For the text-containing cell, return its midpoint in (x, y) coordinate format. 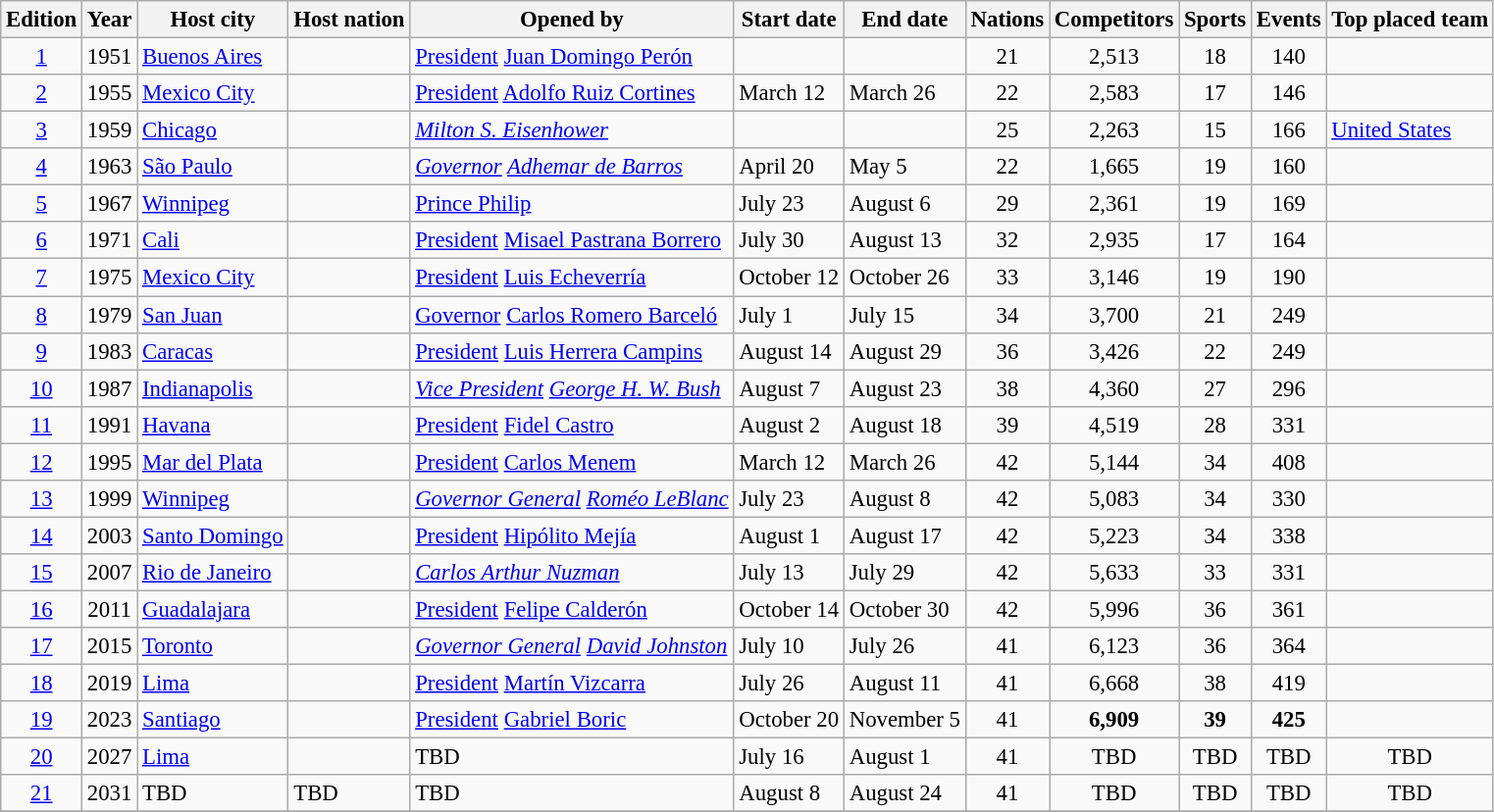
1995 (110, 462)
Cali (213, 240)
Governor Carlos Romero Barceló (572, 315)
Mar del Plata (213, 462)
1979 (110, 315)
Guadalajara (213, 609)
Host nation (349, 20)
Havana (213, 425)
Santiago (213, 720)
End date (904, 20)
1,665 (1114, 167)
President Misael Pastrana Borrero (572, 240)
August 24 (904, 793)
Caracas (213, 351)
Rio de Janeiro (213, 573)
361 (1289, 609)
6,909 (1114, 720)
August 2 (789, 425)
2,513 (1114, 57)
32 (1006, 240)
7 (41, 278)
5 (41, 204)
President Luis Herrera Campins (572, 351)
Indianapolis (213, 388)
2007 (110, 573)
President Felipe Calderón (572, 609)
August 18 (904, 425)
2,361 (1114, 204)
10 (41, 388)
President Gabriel Boric (572, 720)
14 (41, 535)
296 (1289, 388)
3,426 (1114, 351)
2,263 (1114, 130)
October 26 (904, 278)
4,360 (1114, 388)
United States (1411, 130)
3,146 (1114, 278)
July 30 (789, 240)
1987 (110, 388)
166 (1289, 130)
12 (41, 462)
Milton S. Eisenhower (572, 130)
Toronto (213, 646)
Vice President George H. W. Bush (572, 388)
Governor General David Johnston (572, 646)
1967 (110, 204)
425 (1289, 720)
27 (1215, 388)
1963 (110, 167)
6,668 (1114, 684)
1999 (110, 499)
August 23 (904, 388)
419 (1289, 684)
October 12 (789, 278)
1975 (110, 278)
3,700 (1114, 315)
25 (1006, 130)
160 (1289, 167)
May 5 (904, 167)
2,583 (1114, 93)
2003 (110, 535)
28 (1215, 425)
July 15 (904, 315)
Chicago (213, 130)
13 (41, 499)
2 (41, 93)
2023 (110, 720)
1971 (110, 240)
164 (1289, 240)
3 (41, 130)
Santo Domingo (213, 535)
Prince Philip (572, 204)
364 (1289, 646)
1951 (110, 57)
29 (1006, 204)
Edition (41, 20)
2015 (110, 646)
330 (1289, 499)
July 16 (789, 757)
338 (1289, 535)
Year (110, 20)
President Hipólito Mejía (572, 535)
Governor General Roméo LeBlanc (572, 499)
1 (41, 57)
August 7 (789, 388)
October 14 (789, 609)
August 14 (789, 351)
August 6 (904, 204)
1983 (110, 351)
11 (41, 425)
July 10 (789, 646)
July 1 (789, 315)
169 (1289, 204)
President Carlos Menem (572, 462)
Opened by (572, 20)
408 (1289, 462)
20 (41, 757)
August 17 (904, 535)
President Luis Echeverría (572, 278)
Governor Adhemar de Barros (572, 167)
Events (1289, 20)
Nations (1006, 20)
5,144 (1114, 462)
President Juan Domingo Perón (572, 57)
4,519 (1114, 425)
9 (41, 351)
Buenos Aires (213, 57)
2031 (110, 793)
1955 (110, 93)
Top placed team (1411, 20)
6,123 (1114, 646)
Sports (1215, 20)
1959 (110, 130)
5,633 (1114, 573)
2027 (110, 757)
146 (1289, 93)
October 30 (904, 609)
August 11 (904, 684)
Start date (789, 20)
São Paulo (213, 167)
1991 (110, 425)
July 13 (789, 573)
Host city (213, 20)
190 (1289, 278)
San Juan (213, 315)
President Martín Vizcarra (572, 684)
August 13 (904, 240)
President Adolfo Ruiz Cortines (572, 93)
2019 (110, 684)
October 20 (789, 720)
August 29 (904, 351)
16 (41, 609)
140 (1289, 57)
Competitors (1114, 20)
President Fidel Castro (572, 425)
8 (41, 315)
July 29 (904, 573)
5,223 (1114, 535)
4 (41, 167)
April 20 (789, 167)
5,083 (1114, 499)
6 (41, 240)
November 5 (904, 720)
2,935 (1114, 240)
5,996 (1114, 609)
2011 (110, 609)
Carlos Arthur Nuzman (572, 573)
